Determine the [X, Y] coordinate at the center of the cell enclosing the given text.  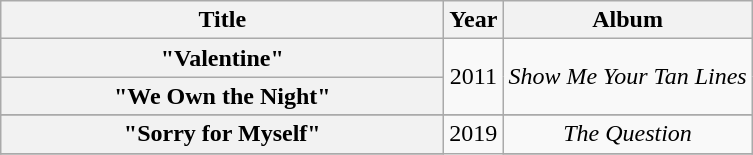
2011 [474, 77]
"Sorry for Myself" [222, 134]
2019 [474, 134]
Album [628, 20]
The Question [628, 134]
"Valentine" [222, 58]
Title [222, 20]
Show Me Your Tan Lines [628, 77]
"We Own the Night" [222, 96]
Year [474, 20]
